Output the [X, Y] coordinate of the center of the cell containing the given text.  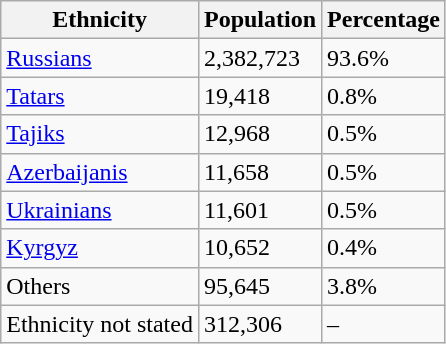
Azerbaijanis [100, 172]
0.4% [384, 248]
0.8% [384, 96]
Ethnicity [100, 20]
12,968 [260, 134]
Others [100, 286]
3.8% [384, 286]
Ethnicity not stated [100, 324]
Percentage [384, 20]
10,652 [260, 248]
Tajiks [100, 134]
312,306 [260, 324]
– [384, 324]
Russians [100, 58]
11,601 [260, 210]
11,658 [260, 172]
Ukrainians [100, 210]
Kyrgyz [100, 248]
19,418 [260, 96]
93.6% [384, 58]
2,382,723 [260, 58]
Tatars [100, 96]
95,645 [260, 286]
Population [260, 20]
